Locate the cell with the specified text and output its (x, y) center coordinate. 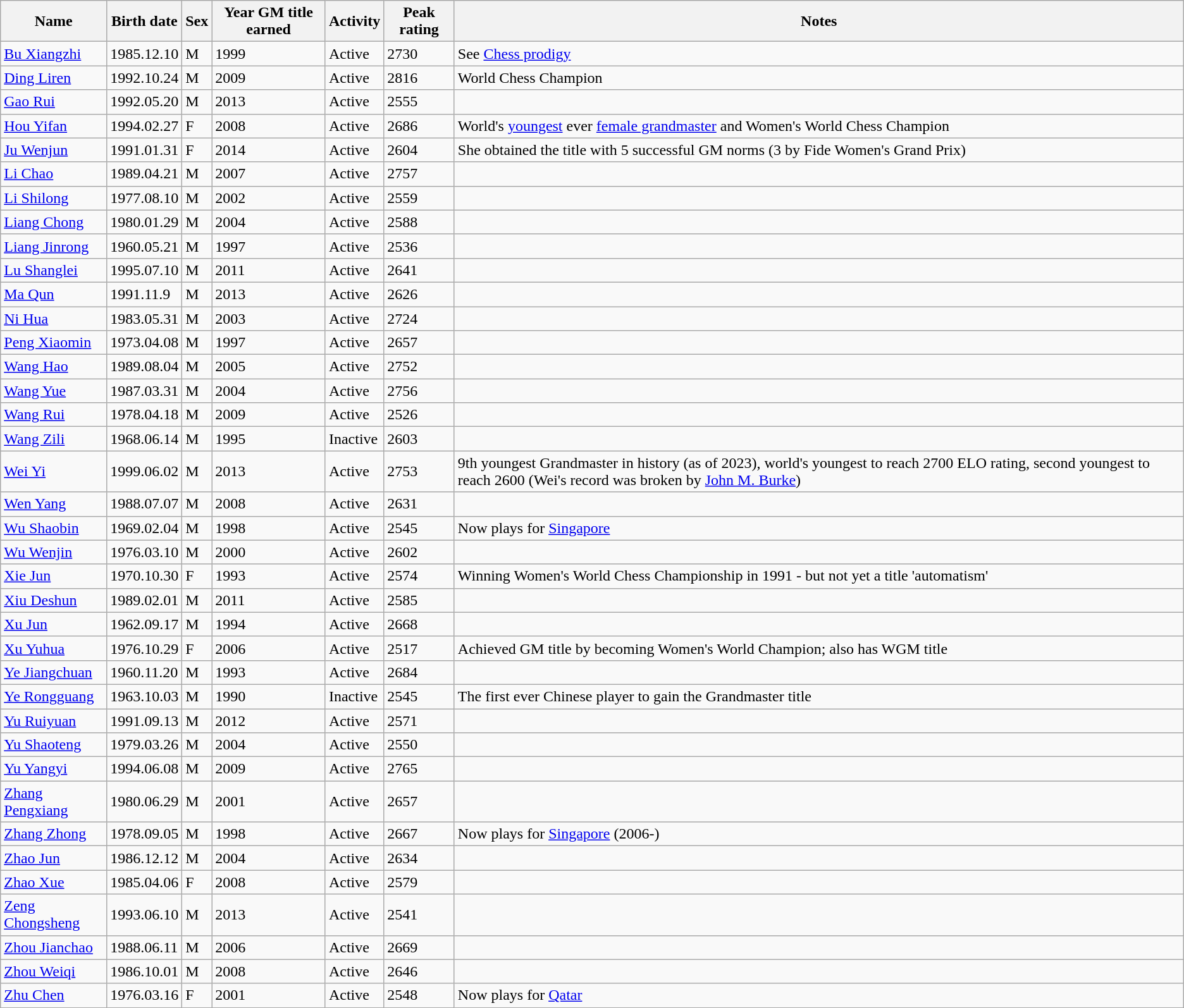
1991.11.9 (144, 294)
Ye Jiangchuan (54, 672)
1989.08.04 (144, 367)
1979.03.26 (144, 745)
2641 (419, 270)
Achieved GM title by becoming Women's World Champion; also has WGM title (818, 648)
Yu Yangyi (54, 769)
2541 (419, 914)
Now plays for Singapore (2006-) (818, 834)
Ma Qun (54, 294)
Li Chao (54, 174)
1976.03.16 (144, 995)
1985.12.10 (144, 54)
Sex (197, 22)
1986.12.12 (144, 858)
World's youngest ever female grandmaster and Women's World Chess Champion (818, 126)
2536 (419, 246)
Ye Rongguang (54, 696)
Now plays for Singapore (818, 528)
Hou Yifan (54, 126)
2724 (419, 318)
Birth date (144, 22)
1999 (269, 54)
2559 (419, 198)
Xiu Deshun (54, 600)
2816 (419, 78)
1973.04.08 (144, 343)
1960.05.21 (144, 246)
Year GM title earned (269, 22)
1977.08.10 (144, 198)
2555 (419, 102)
2002 (269, 198)
1991.09.13 (144, 720)
1963.10.03 (144, 696)
1968.06.14 (144, 439)
1992.05.20 (144, 102)
2012 (269, 720)
2631 (419, 504)
1994 (269, 624)
Wang Yue (54, 391)
Now plays for Qatar (818, 995)
Zeng Chongsheng (54, 914)
1990 (269, 696)
Zhu Chen (54, 995)
2517 (419, 648)
2014 (269, 150)
2602 (419, 552)
1987.03.31 (144, 391)
2007 (269, 174)
2669 (419, 947)
2000 (269, 552)
Yu Shaoteng (54, 745)
2684 (419, 672)
World Chess Champion (818, 78)
Ding Liren (54, 78)
Zhou Weiqi (54, 971)
Name (54, 22)
2574 (419, 576)
Wu Wenjin (54, 552)
2667 (419, 834)
Xu Yuhua (54, 648)
1994.02.27 (144, 126)
1988.07.07 (144, 504)
1993.06.10 (144, 914)
1978.09.05 (144, 834)
1995.07.10 (144, 270)
2756 (419, 391)
Yu Ruiyuan (54, 720)
Wang Rui (54, 415)
1989.02.01 (144, 600)
Wu Shaobin (54, 528)
1970.10.30 (144, 576)
2765 (419, 769)
2752 (419, 367)
1988.06.11 (144, 947)
2603 (419, 439)
Wen Yang (54, 504)
Bu Xiangzhi (54, 54)
See Chess prodigy (818, 54)
2588 (419, 222)
1991.01.31 (144, 150)
Wei Yi (54, 472)
2730 (419, 54)
2579 (419, 882)
1960.11.20 (144, 672)
1980.01.29 (144, 222)
1976.10.29 (144, 648)
1999.06.02 (144, 472)
Zhao Xue (54, 882)
1978.04.18 (144, 415)
1985.04.06 (144, 882)
The first ever Chinese player to gain the Grandmaster title (818, 696)
Winning Women's World Chess Championship in 1991 - but not yet a title 'automatism' (818, 576)
1994.06.08 (144, 769)
2550 (419, 745)
Lu Shanglei (54, 270)
Ju Wenjun (54, 150)
Zhang Zhong (54, 834)
2626 (419, 294)
Liang Chong (54, 222)
Liang Jinrong (54, 246)
Peak rating (419, 22)
Zhang Pengxiang (54, 802)
2634 (419, 858)
Peng Xiaomin (54, 343)
Xie Jun (54, 576)
1980.06.29 (144, 802)
Wang Hao (54, 367)
2571 (419, 720)
2668 (419, 624)
1976.03.10 (144, 552)
Zhou Jianchao (54, 947)
Notes (818, 22)
2548 (419, 995)
2753 (419, 472)
2005 (269, 367)
2526 (419, 415)
Li Shilong (54, 198)
2585 (419, 600)
Gao Rui (54, 102)
1995 (269, 439)
Activity (354, 22)
She obtained the title with 5 successful GM norms (3 by Fide Women's Grand Prix) (818, 150)
Wang Zili (54, 439)
1969.02.04 (144, 528)
Xu Jun (54, 624)
2003 (269, 318)
2757 (419, 174)
Ni Hua (54, 318)
1962.09.17 (144, 624)
1986.10.01 (144, 971)
1989.04.21 (144, 174)
Zhao Jun (54, 858)
2686 (419, 126)
2646 (419, 971)
2604 (419, 150)
1992.10.24 (144, 78)
1983.05.31 (144, 318)
